Find where the given text appears and provide that cell's center as (x, y) coordinate. 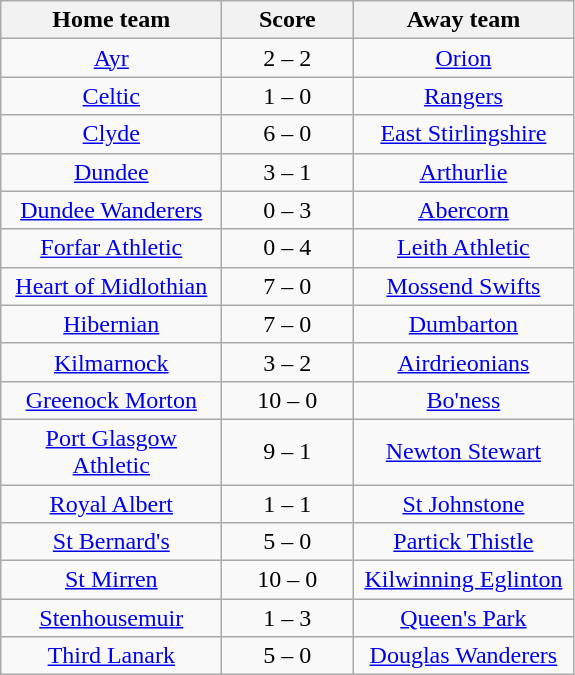
St Bernard's (112, 542)
Leith Athletic (464, 248)
Douglas Wanderers (464, 656)
Score (288, 20)
East Stirlingshire (464, 134)
Bo'ness (464, 400)
2 – 2 (288, 58)
3 – 2 (288, 362)
Dundee Wanderers (112, 210)
Arthurlie (464, 172)
6 – 0 (288, 134)
Dumbarton (464, 324)
3 – 1 (288, 172)
Kilmarnock (112, 362)
Clyde (112, 134)
Home team (112, 20)
Partick Thistle (464, 542)
Heart of Midlothian (112, 286)
Orion (464, 58)
St Mirren (112, 580)
9 – 1 (288, 452)
Queen's Park (464, 618)
Newton Stewart (464, 452)
1 – 0 (288, 96)
Away team (464, 20)
Royal Albert (112, 503)
Greenock Morton (112, 400)
Mossend Swifts (464, 286)
0 – 4 (288, 248)
St Johnstone (464, 503)
Abercorn (464, 210)
Kilwinning Eglinton (464, 580)
1 – 1 (288, 503)
Third Lanark (112, 656)
Ayr (112, 58)
Stenhousemuir (112, 618)
Celtic (112, 96)
Dundee (112, 172)
0 – 3 (288, 210)
1 – 3 (288, 618)
Airdrieonians (464, 362)
Hibernian (112, 324)
Rangers (464, 96)
Port Glasgow Athletic (112, 452)
Forfar Athletic (112, 248)
